Find where the given text appears and provide that cell's center as (x, y) coordinate. 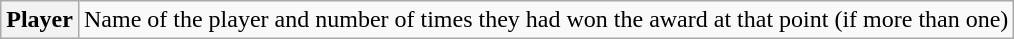
Name of the player and number of times they had won the award at that point (if more than one) (546, 20)
Player (40, 20)
